Return the [x, y] coordinate for the center point of the cell that contains the specified text.  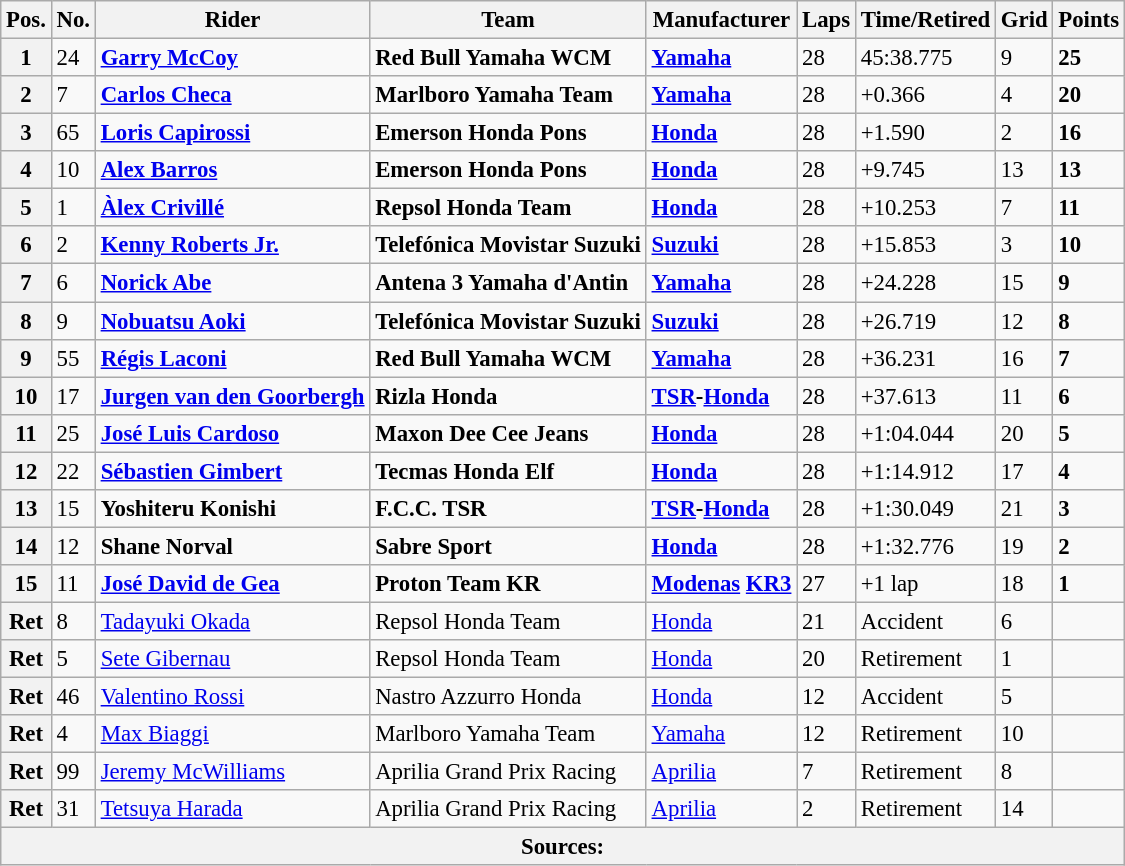
José Luis Cardoso [232, 433]
Àlex Crivillé [232, 208]
+10.253 [925, 208]
Max Biaggi [232, 734]
Norick Abe [232, 283]
F.C.C. TSR [508, 509]
Sources: [563, 847]
Laps [826, 20]
55 [73, 358]
Rizla Honda [508, 396]
Nastro Azzurro Honda [508, 697]
Tetsuya Harada [232, 809]
Tecmas Honda Elf [508, 471]
Shane Norval [232, 546]
Modenas KR3 [721, 584]
45:38.775 [925, 58]
Team [508, 20]
24 [73, 58]
Jurgen van den Goorbergh [232, 396]
31 [73, 809]
+1.590 [925, 133]
22 [73, 471]
Maxon Dee Cee Jeans [508, 433]
Jeremy McWilliams [232, 772]
Time/Retired [925, 20]
Yoshiteru Konishi [232, 509]
Rider [232, 20]
No. [73, 20]
+26.719 [925, 321]
Proton Team KR [508, 584]
65 [73, 133]
19 [1024, 546]
Alex Barros [232, 170]
+1:04.044 [925, 433]
+1:32.776 [925, 546]
Sébastien Gimbert [232, 471]
+1 lap [925, 584]
+15.853 [925, 245]
Manufacturer [721, 20]
+0.366 [925, 95]
Grid [1024, 20]
Valentino Rossi [232, 697]
Tadayuki Okada [232, 621]
46 [73, 697]
99 [73, 772]
Kenny Roberts Jr. [232, 245]
Nobuatsu Aoki [232, 321]
Carlos Checa [232, 95]
+37.613 [925, 396]
Sete Gibernau [232, 659]
+36.231 [925, 358]
+9.745 [925, 170]
Points [1088, 20]
+24.228 [925, 283]
Antena 3 Yamaha d'Antin [508, 283]
Pos. [26, 20]
27 [826, 584]
+1:14.912 [925, 471]
José David de Gea [232, 584]
Sabre Sport [508, 546]
18 [1024, 584]
+1:30.049 [925, 509]
Loris Capirossi [232, 133]
Régis Laconi [232, 358]
Garry McCoy [232, 58]
